Output the (x, y) coordinate of the center of the cell containing the given text.  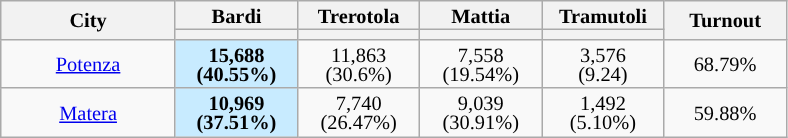
City (88, 20)
Matera (88, 112)
Bardi (236, 14)
7,558(19.54%) (481, 64)
59.88% (725, 112)
Potenza (88, 64)
Tramutoli (603, 14)
9,039(30.91%) (481, 112)
15,688(40.55%) (236, 64)
11,863(30.6%) (359, 64)
68.79% (725, 64)
1,492(5.10%) (603, 112)
10,969(37.51%) (236, 112)
Turnout (725, 20)
Mattia (481, 14)
Trerotola (359, 14)
3,576(9.24) (603, 64)
7,740(26.47%) (359, 112)
